Detect which cell encompasses the target text, then output its (x, y) center coordinate. 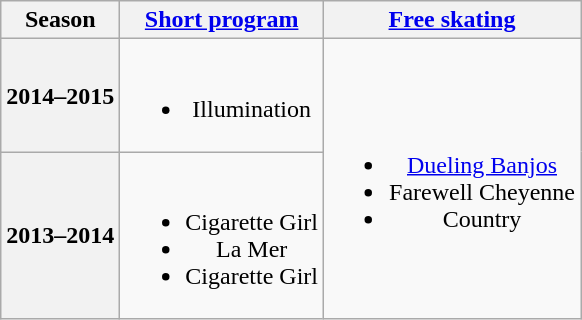
Season (60, 20)
Illumination (222, 96)
Dueling BanjosFarewell Cheyenne Country (452, 179)
2014–2015 (60, 96)
Cigarette Girl La Mer Cigarette Girl (222, 236)
Free skating (452, 20)
Short program (222, 20)
2013–2014 (60, 236)
